Extract the [X, Y] coordinate from the center of the cell holding the provided text.  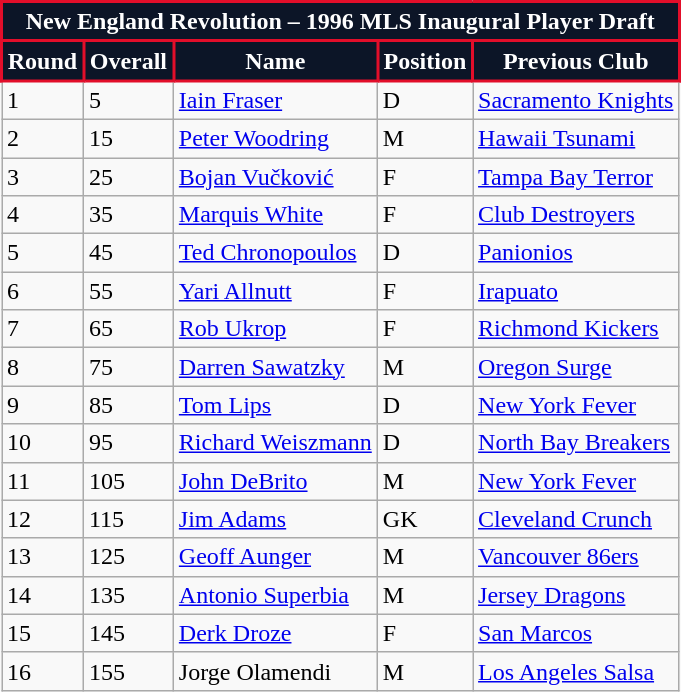
Iain Fraser [275, 100]
Position [424, 61]
Club Destroyers [576, 215]
Round [43, 61]
105 [128, 481]
11 [43, 481]
Peter Woodring [275, 138]
115 [128, 519]
Richard Weiszmann [275, 443]
San Marcos [576, 633]
Geoff Aunger [275, 557]
Tampa Bay Terror [576, 177]
Derk Droze [275, 633]
North Bay Breakers [576, 443]
8 [43, 367]
Sacramento Knights [576, 100]
Darren Sawatzky [275, 367]
125 [128, 557]
Irapuato [576, 291]
Name [275, 61]
1 [43, 100]
Ted Chronopoulos [275, 253]
95 [128, 443]
Jersey Dragons [576, 595]
45 [128, 253]
12 [43, 519]
6 [43, 291]
Oregon Surge [576, 367]
GK [424, 519]
Overall [128, 61]
10 [43, 443]
13 [43, 557]
Jorge Olamendi [275, 671]
35 [128, 215]
14 [43, 595]
9 [43, 405]
85 [128, 405]
2 [43, 138]
65 [128, 329]
Marquis White [275, 215]
Yari Allnutt [275, 291]
New England Revolution – 1996 MLS Inaugural Player Draft [340, 22]
Panionios [576, 253]
Los Angeles Salsa [576, 671]
Cleveland Crunch [576, 519]
John DeBrito [275, 481]
Rob Ukrop [275, 329]
3 [43, 177]
4 [43, 215]
25 [128, 177]
145 [128, 633]
Previous Club [576, 61]
Vancouver 86ers [576, 557]
135 [128, 595]
Antonio Superbia [275, 595]
75 [128, 367]
Bojan Vučković [275, 177]
Tom Lips [275, 405]
7 [43, 329]
16 [43, 671]
155 [128, 671]
Richmond Kickers [576, 329]
Jim Adams [275, 519]
Hawaii Tsunami [576, 138]
55 [128, 291]
